Pinpoint the cell where the given text exists, returning its [X, Y] midpoint coordinate. 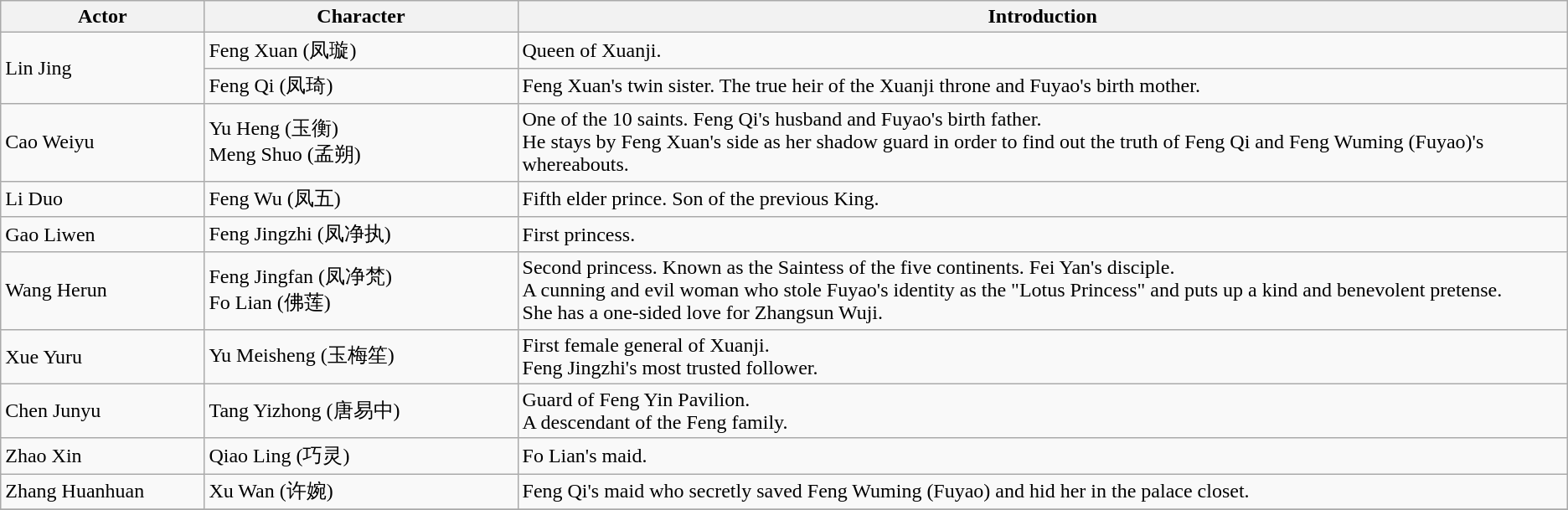
Li Duo [102, 199]
Gao Liwen [102, 234]
Actor [102, 17]
Xu Wan (许婉) [361, 492]
Feng Jingfan (凤净梵) Fo Lian (佛莲) [361, 291]
Fifth elder prince. Son of the previous King. [1042, 199]
Guard of Feng Yin Pavilion. A descendant of the Feng family. [1042, 410]
Xue Yuru [102, 357]
Feng Wu (凤五) [361, 199]
Zhao Xin [102, 456]
Zhang Huanhuan [102, 492]
Qiao Ling (巧灵) [361, 456]
First female general of Xuanji.Feng Jingzhi's most trusted follower. [1042, 357]
Feng Qi (凤琦) [361, 85]
Cao Weiyu [102, 142]
Queen of Xuanji. [1042, 50]
Tang Yizhong (唐易中) [361, 410]
Yu Meisheng (玉梅笙) [361, 357]
Wang Herun [102, 291]
Character [361, 17]
Fo Lian's maid. [1042, 456]
Lin Jing [102, 69]
Yu Heng (玉衡)Meng Shuo (孟朔) [361, 142]
First princess. [1042, 234]
Feng Xuan (凤璇) [361, 50]
Chen Junyu [102, 410]
Feng Qi's maid who secretly saved Feng Wuming (Fuyao) and hid her in the palace closet. [1042, 492]
Introduction [1042, 17]
Feng Xuan's twin sister. The true heir of the Xuanji throne and Fuyao's birth mother. [1042, 85]
Feng Jingzhi (凤净执) [361, 234]
